Return the [x, y] coordinate for the center point of the cell that contains the specified text.  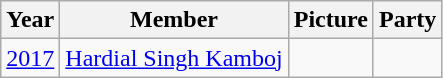
Party [407, 20]
Member [174, 20]
2017 [30, 58]
Picture [330, 20]
Hardial Singh Kamboj [174, 58]
Year [30, 20]
